From the cell containing the given text, extract its center point as (x, y) coordinate. 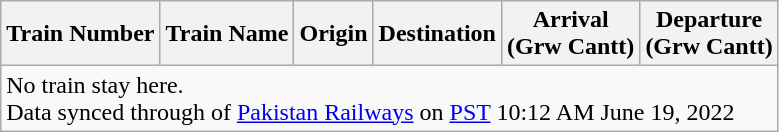
Destination (437, 34)
Train Name (227, 34)
Departure(Grw Cantt) (709, 34)
No train stay here.Data synced through of Pakistan Railways on PST 10:12 AM June 19, 2022 (390, 98)
Arrival(Grw Cantt) (570, 34)
Train Number (80, 34)
Origin (334, 34)
